Locate the cell with the specified text and output its [x, y] center coordinate. 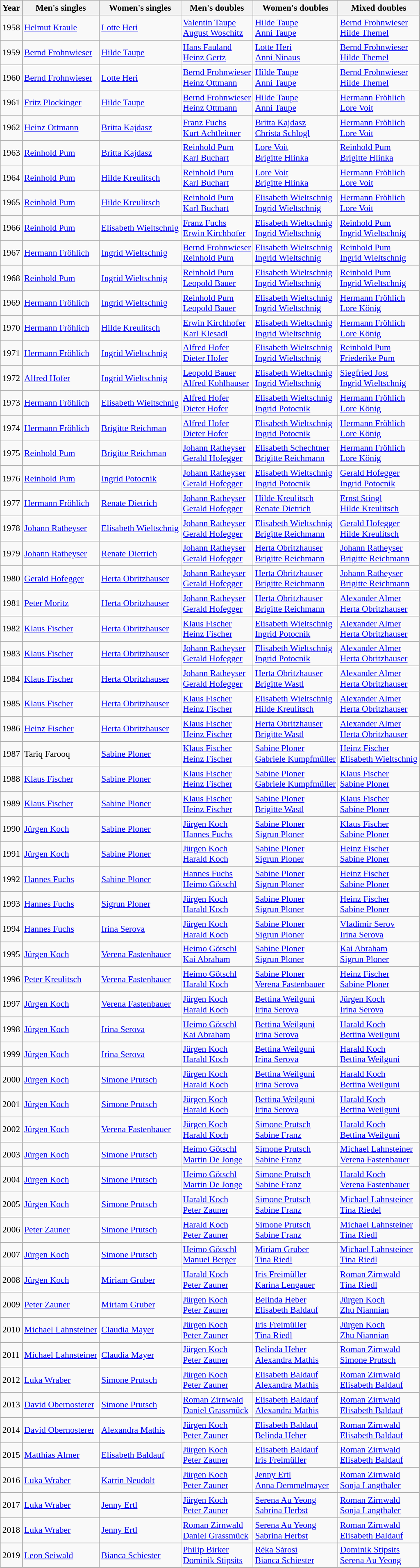
Erwin KirchhoferKarl Klesadl [217, 328]
Alexandra Mathis [140, 1430]
1980 [11, 579]
Harald KochVerena Fastenbauer [379, 1180]
Roman ZirnwaldTina Riedl [379, 1280]
1993 [11, 904]
Peter Kreulitsch [61, 979]
Leon Seiwald [61, 1555]
Franz FuchsKurt Achtleitner [217, 128]
Gerald HofeggerHilde Kreulitsch [379, 529]
Belinda HeberElisabeth Baldauf [295, 1305]
Elisabeth WieltschnigBrigitte Reichmann [295, 529]
2013 [11, 1405]
Valentin TaupeAugust Woschitz [217, 28]
1971 [11, 353]
2000 [11, 1079]
1985 [11, 704]
1995 [11, 954]
Ernst StinglHilde Kreulitsch [379, 503]
1968 [11, 278]
Heinz Fischer [61, 728]
2002 [11, 1129]
Kai AbrahamSigrun Ploner [379, 954]
1974 [11, 429]
Peter Moritz [61, 604]
Bernd FrohnwieserReinhold Pum [217, 253]
1994 [11, 929]
Sigrun Ploner [140, 904]
Ingrid Potocnik [140, 479]
Belinda HeberAlexandra Mathis [295, 1355]
Réka SárosíBianca Schiester [295, 1555]
Siegfried JostIngrid Wieltschnig [379, 379]
2009 [11, 1305]
Mixed doubles [379, 8]
2005 [11, 1205]
Helmut Kraule [61, 28]
Jürgen KochHannes Fuchs [217, 829]
1983 [11, 654]
1999 [11, 1055]
Elisabeth BaldaufIris Freimüller [295, 1455]
Dominik StipsitsSerena Au Yeong [379, 1555]
1965 [11, 203]
1966 [11, 228]
Roman ZirnwaldSimone Prutsch [379, 1355]
Sabine PlonerVerena Fastenbauer [295, 979]
Michael LahnsteinerTina Riedel [379, 1205]
Hans FaulandHeinz Gertz [217, 52]
1990 [11, 829]
1962 [11, 128]
2001 [11, 1105]
2007 [11, 1255]
1967 [11, 253]
1973 [11, 403]
2004 [11, 1180]
Elisabeth SchechtnerBrigitte Reichmann [295, 453]
1987 [11, 754]
Tariq Farooq [61, 754]
2012 [11, 1380]
1963 [11, 152]
Sabine PlonerBrigitte Wastl [295, 804]
Heinz FischerElisabeth Wieltschnig [379, 754]
1959 [11, 52]
1996 [11, 979]
1970 [11, 328]
1977 [11, 503]
2018 [11, 1530]
Michael LahnsteinerVerena Fastenbauer [379, 1155]
2015 [11, 1455]
Men's singles [61, 8]
Jenny ErtlAnna Demmelmayer [295, 1480]
Leopold BauerAlfred Kohlhauser [217, 379]
Gerald Hofegger [61, 579]
2019 [11, 1555]
1997 [11, 1005]
Britta KajdaszChrista Schlogl [295, 128]
Lotte HeriAnni Ninaus [295, 52]
1961 [11, 102]
Elisabeth WieltschnigHilde Kreulitsch [295, 704]
2008 [11, 1280]
1978 [11, 529]
Gerald HofeggerIngrid Potocnik [379, 479]
1998 [11, 1029]
Katrin Neudolt [140, 1480]
1992 [11, 879]
Franz FuchsErwin Kirchhofer [217, 228]
Women's doubles [295, 8]
1979 [11, 553]
Heimo GötschlHarald Koch [217, 979]
1984 [11, 678]
Miriam GruberTina Riedl [295, 1255]
1969 [11, 303]
Reinhold PumFriederike Pum [379, 353]
1989 [11, 804]
1986 [11, 728]
Bianca Schiester [140, 1555]
Reinhold PumBrigitte Hlinka [379, 152]
Elisabeth Baldauf [140, 1455]
Elisabeth BaldaufBelinda Heber [295, 1430]
1975 [11, 453]
1981 [11, 604]
Philip BirkerDominik Stipsits [217, 1555]
Vladimir SerovIrina Serova [379, 929]
Jürgen KochIrina Serova [379, 1005]
Men's doubles [217, 8]
1991 [11, 854]
Alfred Hofer [61, 379]
Fritz Plockinger [61, 102]
Year [11, 8]
Women's singles [140, 8]
2017 [11, 1505]
1988 [11, 779]
2006 [11, 1230]
Iris FreimüllerKarina Lengauer [295, 1280]
1982 [11, 629]
Iris FreimüllerTina Riedl [295, 1330]
1960 [11, 78]
Matthias Almer [61, 1455]
2011 [11, 1355]
2003 [11, 1155]
1958 [11, 28]
2010 [11, 1330]
1976 [11, 479]
2016 [11, 1480]
1972 [11, 379]
1964 [11, 178]
Hannes FuchsHeimo Götschl [217, 879]
2014 [11, 1430]
Heimo GötschlManuel Berger [217, 1255]
Hilde KreulitschRenate Dietrich [295, 503]
Heinz Ottmann [61, 128]
